Detect which cell encompasses the target text, then output its (x, y) center coordinate. 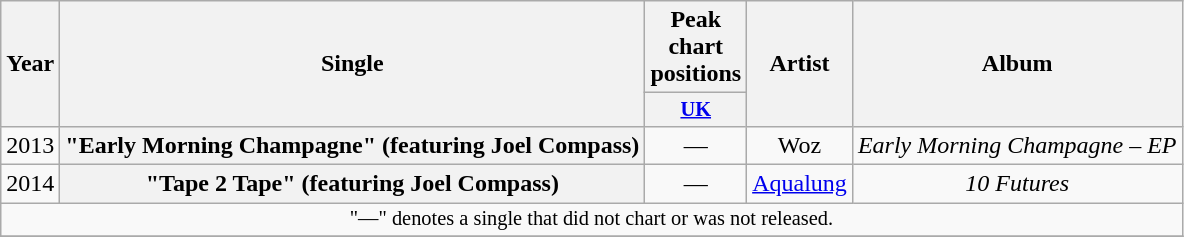
2014 (30, 184)
2013 (30, 145)
Artist (800, 64)
"—" denotes a single that did not chart or was not released. (592, 220)
Woz (800, 145)
Aqualung (800, 184)
UK (696, 110)
Peak chart positions (696, 47)
10 Futures (1017, 184)
"Tape 2 Tape" (featuring Joel Compass) (352, 184)
Single (352, 64)
"Early Morning Champagne" (featuring Joel Compass) (352, 145)
Album (1017, 64)
Early Morning Champagne – EP (1017, 145)
Year (30, 64)
